Determine the [x, y] coordinate at the center of the cell enclosing the given text.  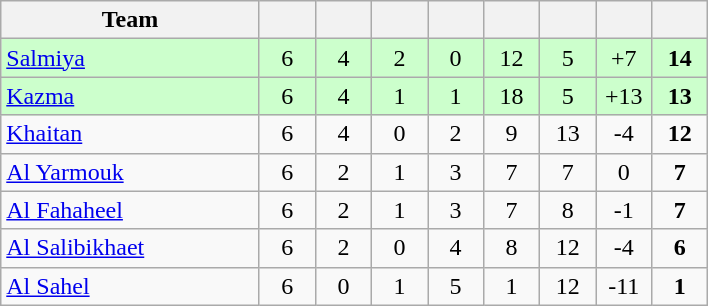
Al Salibikhaet [130, 248]
14 [680, 58]
9 [512, 134]
+7 [624, 58]
-11 [624, 286]
Team [130, 20]
+13 [624, 96]
Salmiya [130, 58]
Al Yarmouk [130, 172]
18 [512, 96]
Al Fahaheel [130, 210]
Khaitan [130, 134]
Kazma [130, 96]
-1 [624, 210]
Al Sahel [130, 286]
